Capture the cell that displays the provided text and extract its [x, y] central coordinate. 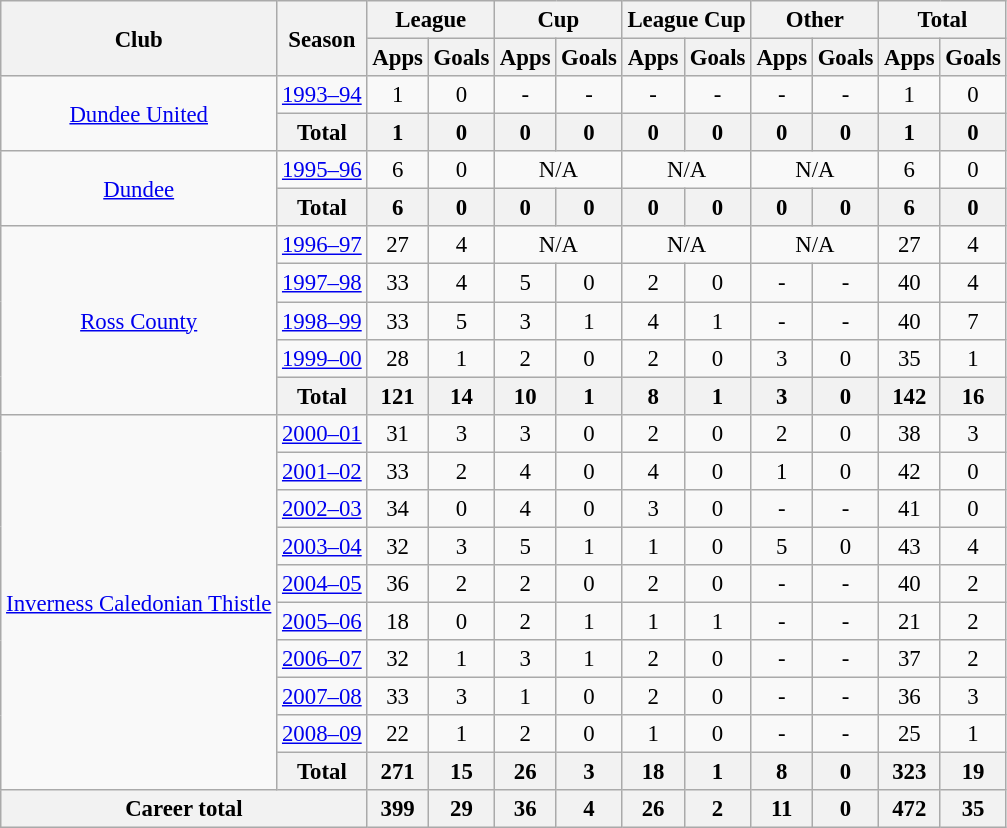
2003–04 [322, 546]
2001–02 [322, 471]
Ross County [139, 320]
19 [973, 772]
1997–98 [322, 283]
2006–07 [322, 659]
1996–97 [322, 245]
11 [782, 809]
Cup [559, 20]
22 [398, 734]
29 [461, 809]
10 [526, 396]
2008–09 [322, 734]
League [431, 20]
7 [973, 321]
121 [398, 396]
2004–05 [322, 584]
Dundee [139, 188]
472 [910, 809]
399 [398, 809]
Inverness Caledonian Thistle [139, 602]
142 [910, 396]
21 [910, 621]
Other [815, 20]
16 [973, 396]
2005–06 [322, 621]
28 [398, 358]
1998–99 [322, 321]
Season [322, 38]
2002–03 [322, 509]
14 [461, 396]
34 [398, 509]
Career total [184, 809]
1999–00 [322, 358]
42 [910, 471]
31 [398, 433]
43 [910, 546]
League Cup [686, 20]
Dundee United [139, 114]
1993–94 [322, 95]
1995–96 [322, 170]
Club [139, 38]
41 [910, 509]
2000–01 [322, 433]
25 [910, 734]
15 [461, 772]
271 [398, 772]
37 [910, 659]
38 [910, 433]
2007–08 [322, 697]
323 [910, 772]
